For the text-containing cell, return its midpoint in (x, y) coordinate format. 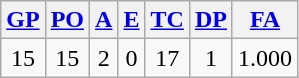
17 (167, 58)
2 (104, 58)
GP (23, 20)
1.000 (264, 58)
TC (167, 20)
A (104, 20)
PO (67, 20)
DP (210, 20)
FA (264, 20)
0 (132, 58)
1 (210, 58)
E (132, 20)
